For the text-containing cell, return its midpoint in [X, Y] coordinate format. 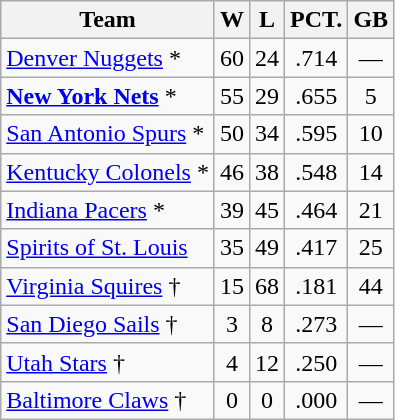
PCT. [316, 20]
44 [371, 286]
24 [268, 58]
55 [232, 96]
50 [232, 134]
35 [232, 248]
14 [371, 172]
39 [232, 210]
.714 [316, 58]
.181 [316, 286]
.655 [316, 96]
Kentucky Colonels * [108, 172]
68 [268, 286]
38 [268, 172]
Team [108, 20]
Baltimore Claws † [108, 400]
New York Nets * [108, 96]
San Antonio Spurs * [108, 134]
Spirits of St. Louis [108, 248]
.000 [316, 400]
15 [232, 286]
60 [232, 58]
.417 [316, 248]
.595 [316, 134]
L [268, 20]
Utah Stars † [108, 362]
.548 [316, 172]
.464 [316, 210]
46 [232, 172]
34 [268, 134]
8 [268, 324]
W [232, 20]
5 [371, 96]
29 [268, 96]
.273 [316, 324]
49 [268, 248]
10 [371, 134]
4 [232, 362]
.250 [316, 362]
21 [371, 210]
3 [232, 324]
45 [268, 210]
Indiana Pacers * [108, 210]
GB [371, 20]
12 [268, 362]
Denver Nuggets * [108, 58]
25 [371, 248]
San Diego Sails † [108, 324]
Virginia Squires † [108, 286]
